Detect which cell encompasses the target text, then output its (x, y) center coordinate. 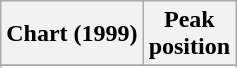
Peakposition (189, 34)
Chart (1999) (72, 34)
